Scan for the cell matching the given text and deliver its [x, y] coordinate at center. 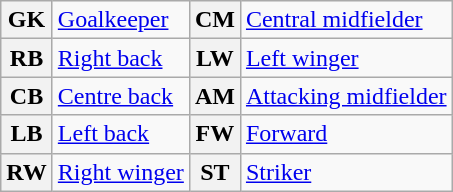
Centre back [120, 96]
CM [214, 20]
LW [214, 58]
Left winger [346, 58]
Goalkeeper [120, 20]
Forward [346, 134]
Central midfielder [346, 20]
Right winger [120, 172]
RB [27, 58]
GK [27, 20]
RW [27, 172]
LB [27, 134]
Attacking midfielder [346, 96]
Striker [346, 172]
Left back [120, 134]
FW [214, 134]
ST [214, 172]
Right back [120, 58]
CB [27, 96]
AM [214, 96]
